From the cell containing the given text, extract its center point as (X, Y) coordinate. 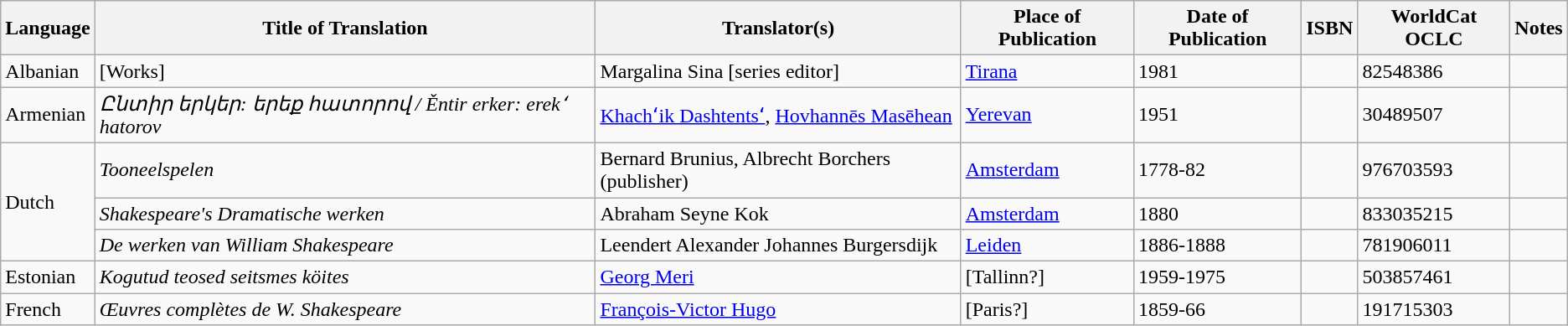
Date of Publication (1217, 28)
Leendert Alexander Johannes Burgersdijk (778, 246)
Margalina Sina [series editor] (778, 71)
Ընտիր երկեր: երեք հատորով / Ěntir erker: erekʻ hatorov (345, 116)
WorldCat OCLC (1434, 28)
191715303 (1434, 309)
Albanian (48, 71)
Shakespeare's Dramatische werken (345, 214)
503857461 (1434, 277)
François-Victor Hugo (778, 309)
Œuvres complètes de W. Shakespeare (345, 309)
Title of Translation (345, 28)
ISBN (1330, 28)
Notes (1539, 28)
833035215 (1434, 214)
Tooneelspelen (345, 169)
1778-82 (1217, 169)
1981 (1217, 71)
82548386 (1434, 71)
976703593 (1434, 169)
Translator(s) (778, 28)
[Paris?] (1047, 309)
1880 (1217, 214)
French (48, 309)
Language (48, 28)
781906011 (1434, 246)
De werken van William Shakespeare (345, 246)
Place of Publication (1047, 28)
Kogutud teosed seitsmes köites (345, 277)
Bernard Brunius, Albrecht Borchers (publisher) (778, 169)
Tirana (1047, 71)
Dutch (48, 201)
1859-66 (1217, 309)
Georg Meri (778, 277)
Armenian (48, 116)
[Tallinn?] (1047, 277)
Yerevan (1047, 116)
1959-1975 (1217, 277)
Leiden (1047, 246)
Estonian (48, 277)
30489507 (1434, 116)
[Works] (345, 71)
1886-1888 (1217, 246)
Abraham Seyne Kok (778, 214)
Khachʻik Dashtentsʻ, Hovhannēs Masēhean (778, 116)
1951 (1217, 116)
